Return (x, y) of the center of cell containing provided text 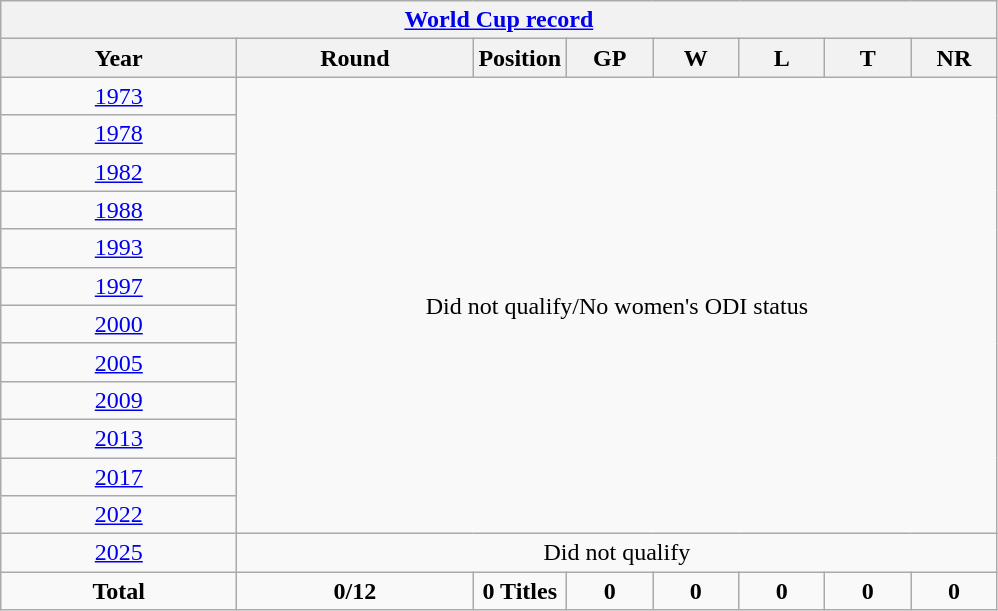
1997 (119, 286)
T (868, 58)
NR (954, 58)
2022 (119, 515)
Total (119, 591)
L (782, 58)
2025 (119, 553)
Position (520, 58)
1988 (119, 210)
2000 (119, 324)
0 Titles (520, 591)
1982 (119, 172)
2005 (119, 362)
Did not qualify (617, 553)
0/12 (355, 591)
1978 (119, 134)
2013 (119, 438)
Did not qualify/No women's ODI status (617, 306)
2017 (119, 477)
GP (610, 58)
Year (119, 58)
2009 (119, 400)
W (696, 58)
World Cup record (499, 20)
1973 (119, 96)
Round (355, 58)
1993 (119, 248)
